Locate the cell with the specified text and output its (x, y) center coordinate. 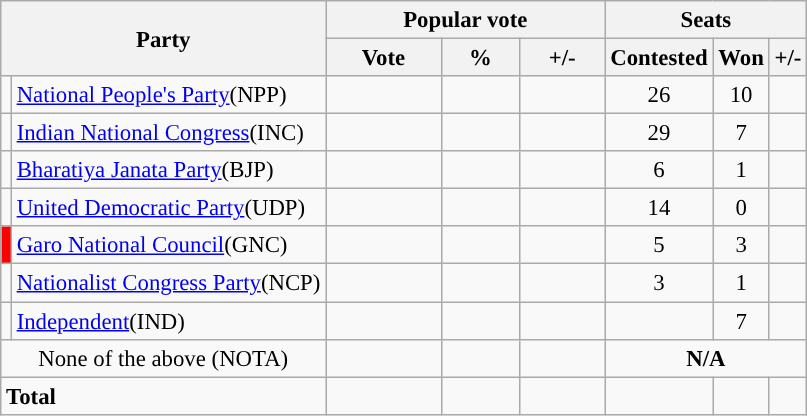
26 (659, 95)
5 (659, 245)
Popular vote (466, 20)
Independent(IND) (168, 321)
Contested (659, 58)
Total (164, 396)
Seats (706, 20)
None of the above (NOTA) (164, 358)
Indian National Congress(INC) (168, 133)
6 (659, 170)
Won (741, 58)
29 (659, 133)
Party (164, 38)
United Democratic Party(UDP) (168, 208)
Nationalist Congress Party(NCP) (168, 283)
10 (741, 95)
National People's Party(NPP) (168, 95)
0 (741, 208)
Bharatiya Janata Party(BJP) (168, 170)
Garo National Council(GNC) (168, 245)
N/A (706, 358)
Vote (384, 58)
14 (659, 208)
% (480, 58)
